Scan for the cell matching the given text and deliver its (X, Y) coordinate at center. 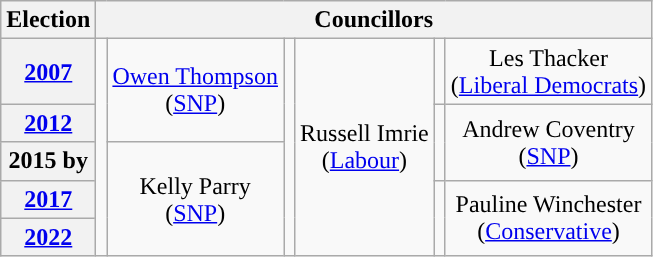
Andrew Coventry(SNP) (548, 142)
2007 (48, 72)
Pauline Winchester(Conservative) (548, 218)
Election (48, 20)
Russell Imrie(Labour) (365, 148)
Kelly Parry(SNP) (196, 199)
2015 by (48, 161)
Les Thacker(Liberal Democrats) (548, 72)
Councillors (374, 20)
Owen Thompson(SNP) (196, 90)
2017 (48, 199)
2022 (48, 237)
2012 (48, 123)
